Search for the cell housing the specified text and yield its [X, Y] center coordinate. 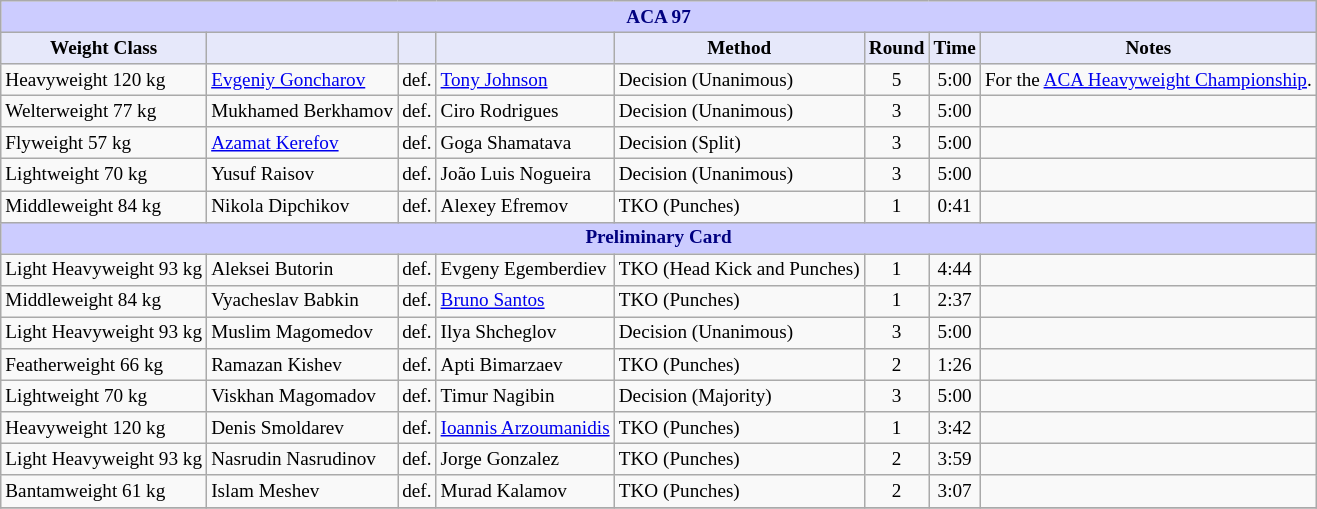
Featherweight 66 kg [104, 365]
Nasrudin Nasrudinov [302, 460]
Method [739, 48]
Alexey Efremov [525, 206]
Preliminary Card [659, 238]
2:37 [954, 301]
Notes [1148, 48]
3:42 [954, 428]
0:41 [954, 206]
Viskhan Magomadov [302, 396]
Muslim Magomedov [302, 333]
Decision (Split) [739, 143]
Aleksei Butorin [302, 270]
Nikola Dipchikov [302, 206]
João Luis Nogueira [525, 175]
1:26 [954, 365]
Islam Meshev [302, 491]
Ramazan Kishev [302, 365]
Denis Smoldarev [302, 428]
5 [896, 80]
Timur Nagibin [525, 396]
4:44 [954, 270]
Bantamweight 61 kg [104, 491]
Time [954, 48]
For the ACA Heavyweight Championship. [1148, 80]
Evgeniy Goncharov [302, 80]
Yusuf Raisov [302, 175]
Welterweight 77 kg [104, 111]
Murad Kalamov [525, 491]
Round [896, 48]
3:07 [954, 491]
Flyweight 57 kg [104, 143]
Jorge Gonzalez [525, 460]
Ioannis Arzoumanidis [525, 428]
ACA 97 [659, 17]
Tony Johnson [525, 80]
Apti Bimarzaev [525, 365]
TKO (Head Kick and Punches) [739, 270]
Bruno Santos [525, 301]
Goga Shamatava [525, 143]
Ciro Rodrigues [525, 111]
Azamat Kerefov [302, 143]
Weight Class [104, 48]
3:59 [954, 460]
Mukhamed Berkhamov [302, 111]
Vyacheslav Babkin [302, 301]
Decision (Majority) [739, 396]
Evgeny Egemberdiev [525, 270]
Ilya Shcheglov [525, 333]
